Search for the cell housing the specified text and yield its [x, y] center coordinate. 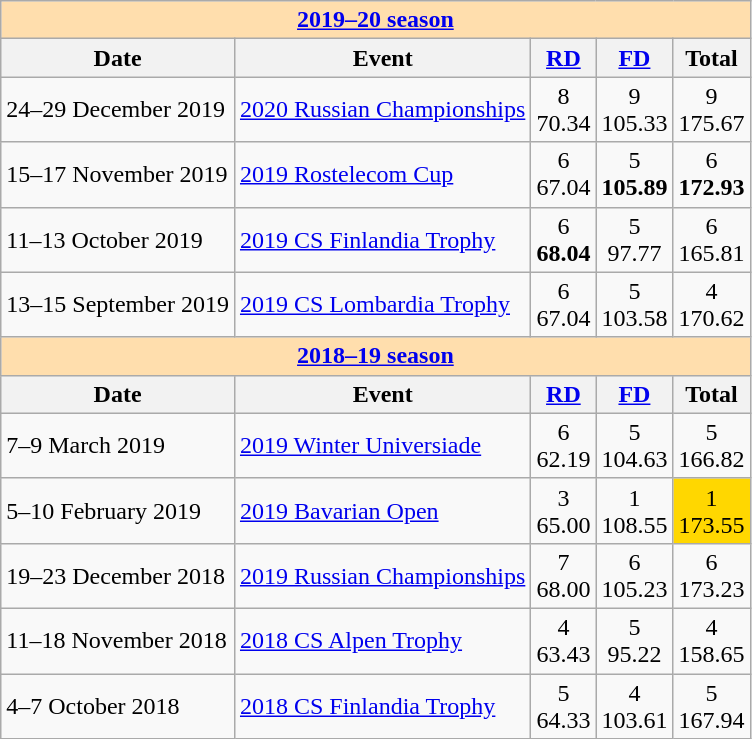
7 68.00 [564, 576]
4–7 October 2018 [118, 706]
19–23 December 2018 [118, 576]
2019 CS Lombardia Trophy [382, 304]
2018–19 season [376, 356]
6 105.23 [634, 576]
5 103.58 [634, 304]
11–13 October 2019 [118, 240]
5 64.33 [564, 706]
4 158.65 [712, 640]
13–15 September 2019 [118, 304]
2018 CS Alpen Trophy [382, 640]
5 105.89 [634, 174]
2019–20 season [376, 20]
15–17 November 2019 [118, 174]
7–9 March 2019 [118, 446]
5 104.63 [634, 446]
5–10 February 2019 [118, 510]
2019 Winter Universiade [382, 446]
9 105.33 [634, 110]
5 95.22 [634, 640]
4 63.43 [564, 640]
1 173.55 [712, 510]
4 170.62 [712, 304]
3 65.00 [564, 510]
4 103.61 [634, 706]
9 175.67 [712, 110]
6 165.81 [712, 240]
2019 Rostelecom Cup [382, 174]
11–18 November 2018 [118, 640]
6 172.93 [712, 174]
6 68.04 [564, 240]
2018 CS Finlandia Trophy [382, 706]
2019 CS Finlandia Trophy [382, 240]
5 167.94 [712, 706]
2020 Russian Championships [382, 110]
6 62.19 [564, 446]
8 70.34 [564, 110]
24–29 December 2019 [118, 110]
2019 Russian Championships [382, 576]
1 108.55 [634, 510]
5 97.77 [634, 240]
5 166.82 [712, 446]
6 173.23 [712, 576]
2019 Bavarian Open [382, 510]
